Pinpoint the cell where the given text exists, returning its (X, Y) midpoint coordinate. 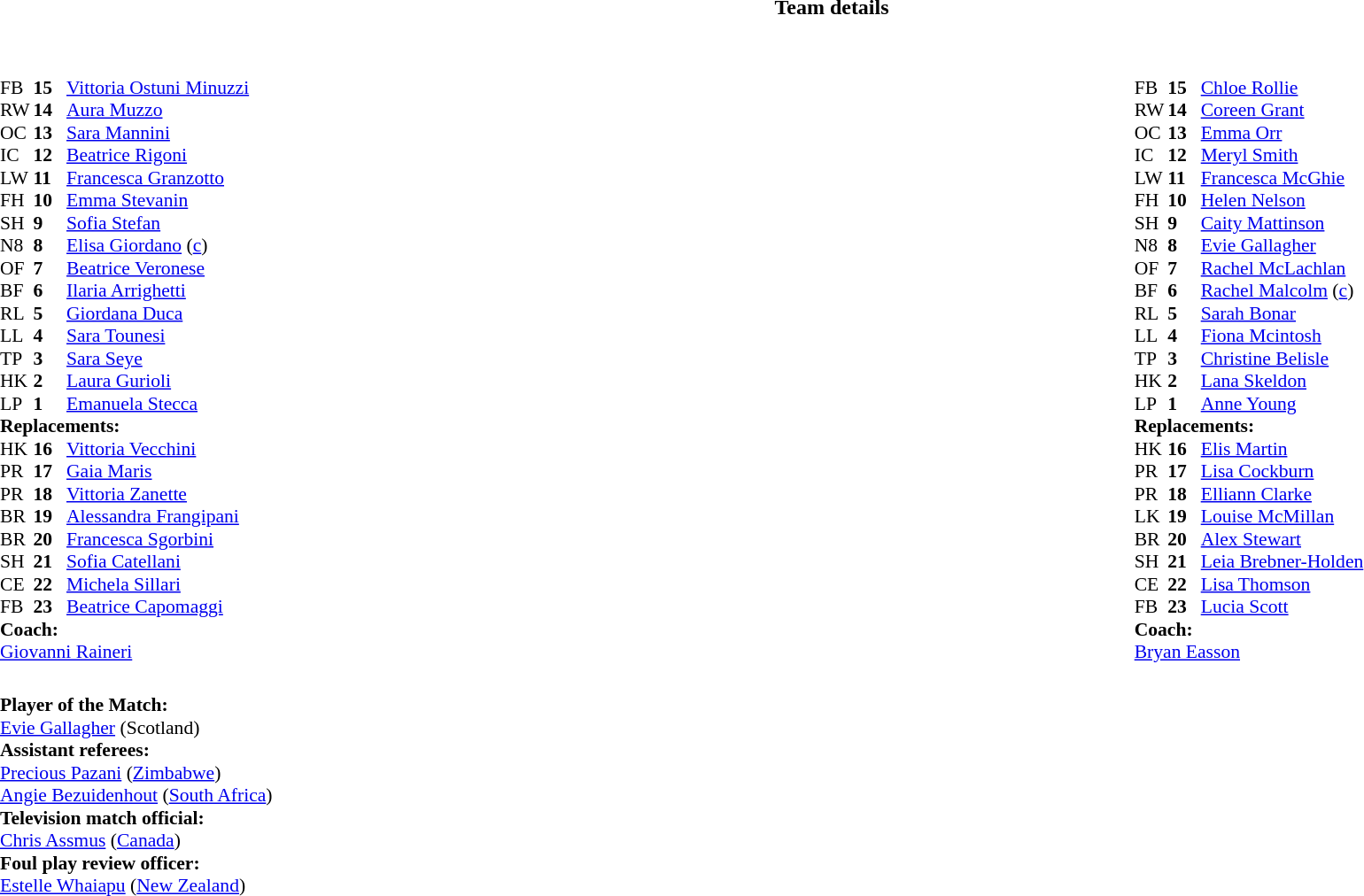
Alessandra Frangipani (158, 516)
Bryan Easson (1249, 653)
Lisa Cockburn (1283, 472)
Beatrice Rigoni (158, 155)
Leia Brebner-Holden (1283, 562)
Emanuela Stecca (158, 404)
Beatrice Capomaggi (158, 606)
Christine Belisle (1283, 359)
Sara Mannini (158, 133)
Elis Martin (1283, 449)
Giordana Duca (158, 313)
Rachel McLachlan (1283, 268)
Meryl Smith (1283, 155)
Vittoria Vecchini (158, 449)
Helen Nelson (1283, 201)
Francesca McGhie (1283, 178)
Lucia Scott (1283, 606)
Alex Stewart (1283, 539)
Sarah Bonar (1283, 313)
Gaia Maris (158, 472)
Michela Sillari (158, 584)
Sara Seye (158, 359)
Sofia Stefan (158, 223)
Elliann Clarke (1283, 494)
Lana Skeldon (1283, 382)
Sara Tounesi (158, 336)
Evie Gallagher (1283, 245)
Beatrice Veronese (158, 268)
Vittoria Zanette (158, 494)
Emma Orr (1283, 133)
Sofia Catellani (158, 562)
Ilaria Arrighetti (158, 291)
Laura Gurioli (158, 382)
Aura Muzzo (158, 111)
Louise McMillan (1283, 516)
Francesca Granzotto (158, 178)
Chloe Rollie (1283, 88)
Emma Stevanin (158, 201)
Vittoria Ostuni Minuzzi (158, 88)
Francesca Sgorbini (158, 539)
Fiona Mcintosh (1283, 336)
Giovanni Raineri (124, 653)
Lisa Thomson (1283, 584)
Anne Young (1283, 404)
Rachel Malcolm (c) (1283, 291)
LK (1151, 516)
Coreen Grant (1283, 111)
Caity Mattinson (1283, 223)
Elisa Giordano (c) (158, 245)
